Return [X, Y] of the center of cell containing provided text 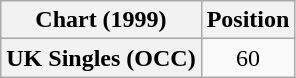
Position [248, 20]
60 [248, 58]
Chart (1999) [101, 20]
UK Singles (OCC) [101, 58]
